Capture the cell that displays the provided text and extract its (x, y) central coordinate. 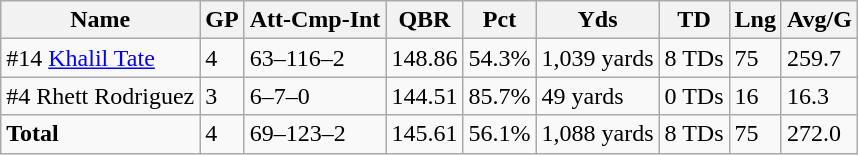
63–116–2 (315, 58)
259.7 (819, 58)
QBR (424, 20)
145.61 (424, 134)
#4 Rhett Rodriguez (100, 96)
TD (694, 20)
0 TDs (694, 96)
Att-Cmp-Int (315, 20)
1,088 yards (598, 134)
Avg/G (819, 20)
85.7% (500, 96)
Name (100, 20)
#14 Khalil Tate (100, 58)
6–7–0 (315, 96)
1,039 yards (598, 58)
144.51 (424, 96)
Yds (598, 20)
Total (100, 134)
49 yards (598, 96)
3 (222, 96)
16 (755, 96)
272.0 (819, 134)
Pct (500, 20)
56.1% (500, 134)
54.3% (500, 58)
148.86 (424, 58)
GP (222, 20)
69–123–2 (315, 134)
16.3 (819, 96)
Lng (755, 20)
